Search for the cell housing the specified text and yield its [X, Y] center coordinate. 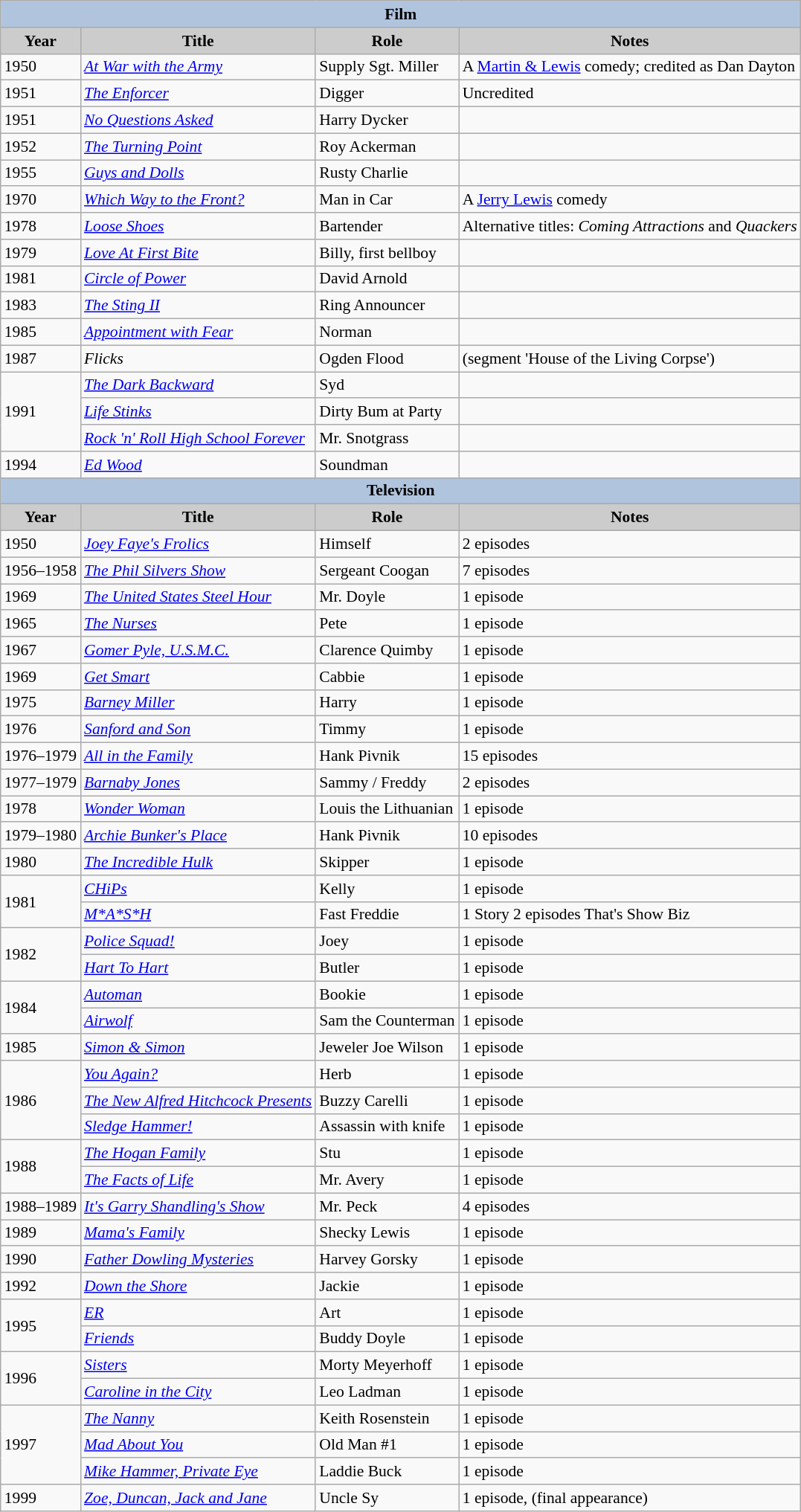
Which Way to the Front? [198, 200]
Jeweler Joe Wilson [387, 1048]
Mike Hammer, Private Eye [198, 1472]
4 episodes [630, 1206]
Kelly [387, 889]
Buzzy Carelli [387, 1101]
Sledge Hammer! [198, 1127]
1955 [40, 173]
15 episodes [630, 756]
Mr. Snotgrass [387, 438]
Roy Ackerman [387, 147]
You Again? [198, 1074]
Joey Faye's Frolics [198, 544]
Rusty Charlie [387, 173]
1996 [40, 1379]
Billy, first bellboy [387, 253]
Louis the Lithuanian [387, 809]
Mr. Avery [387, 1180]
Get Smart [198, 677]
Sam the Counterman [387, 1021]
1995 [40, 1325]
Soundman [387, 465]
Joey [387, 942]
No Questions Asked [198, 120]
7 episodes [630, 570]
CHiPs [198, 889]
Butler [387, 968]
Uncredited [630, 94]
Uncle Sy [387, 1498]
1976 [40, 730]
1956–1958 [40, 570]
At War with the Army [198, 67]
1987 [40, 358]
The Dark Backward [198, 385]
The Enforcer [198, 94]
(segment 'House of the Living Corpse') [630, 358]
Guys and Dolls [198, 173]
Clarence Quimby [387, 650]
The New Alfred Hitchcock Presents [198, 1101]
A Jerry Lewis comedy [630, 200]
Life Stinks [198, 412]
Ed Wood [198, 465]
1977–1979 [40, 782]
1952 [40, 147]
Sisters [198, 1365]
10 episodes [630, 836]
Simon & Simon [198, 1048]
Gomer Pyle, U.S.M.C. [198, 650]
Television [401, 491]
Stu [387, 1154]
Hart To Hart [198, 968]
Sergeant Coogan [387, 570]
Herb [387, 1074]
The Phil Silvers Show [198, 570]
The United States Steel Hour [198, 597]
The Sting II [198, 306]
1975 [40, 703]
Supply Sgt. Miller [387, 67]
The Incredible Hulk [198, 862]
1965 [40, 624]
David Arnold [387, 279]
Airwolf [198, 1021]
Assassin with knife [387, 1127]
1994 [40, 465]
1967 [40, 650]
A Martin & Lewis comedy; credited as Dan Dayton [630, 67]
1986 [40, 1101]
Father Dowling Mysteries [198, 1260]
Syd [387, 385]
Digger [387, 94]
Bartender [387, 226]
Loose Shoes [198, 226]
Flicks [198, 358]
Circle of Power [198, 279]
Friends [198, 1339]
1 episode, (final appearance) [630, 1498]
1980 [40, 862]
Ring Announcer [387, 306]
Dirty Bum at Party [387, 412]
Sammy / Freddy [387, 782]
Harry Dycker [387, 120]
Morty Meyerhoff [387, 1365]
Leo Ladman [387, 1392]
Mr. Peck [387, 1206]
The Nurses [198, 624]
The Hogan Family [198, 1154]
Skipper [387, 862]
1 Story 2 episodes That's Show Biz [630, 915]
The Turning Point [198, 147]
1989 [40, 1233]
Ogden Flood [387, 358]
1982 [40, 955]
Mama's Family [198, 1233]
Shecky Lewis [387, 1233]
Mad About You [198, 1445]
Alternative titles: Coming Attractions and Quackers [630, 226]
1991 [40, 412]
Cabbie [387, 677]
Keith Rosenstein [387, 1418]
Police Squad! [198, 942]
1979 [40, 253]
1983 [40, 306]
Norman [387, 332]
Laddie Buck [387, 1472]
Himself [387, 544]
Zoe, Duncan, Jack and Jane [198, 1498]
1988 [40, 1166]
Timmy [387, 730]
Art [387, 1313]
Wonder Woman [198, 809]
Harry [387, 703]
Appointment with Fear [198, 332]
All in the Family [198, 756]
1970 [40, 200]
1990 [40, 1260]
Buddy Doyle [387, 1339]
Archie Bunker's Place [198, 836]
Pete [387, 624]
Man in Car [387, 200]
1976–1979 [40, 756]
Barnaby Jones [198, 782]
Old Man #1 [387, 1445]
ER [198, 1313]
The Facts of Life [198, 1180]
Rock 'n' Roll High School Forever [198, 438]
Jackie [387, 1286]
Sanford and Son [198, 730]
1984 [40, 1007]
Down the Shore [198, 1286]
Film [401, 14]
Barney Miller [198, 703]
1992 [40, 1286]
The Nanny [198, 1418]
1997 [40, 1444]
1979–1980 [40, 836]
Caroline in the City [198, 1392]
M*A*S*H [198, 915]
Mr. Doyle [387, 597]
1999 [40, 1498]
Fast Freddie [387, 915]
Love At First Bite [198, 253]
Bookie [387, 994]
Harvey Gorsky [387, 1260]
It's Garry Shandling's Show [198, 1206]
Automan [198, 994]
1988–1989 [40, 1206]
